Locate the cell with the specified text and output its [x, y] center coordinate. 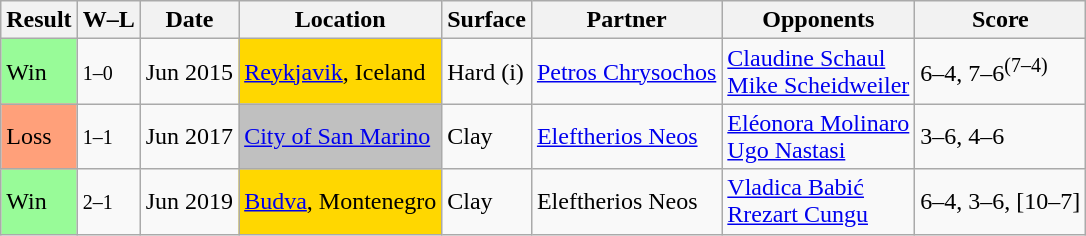
Vladica Babić Rrezart Cungu [818, 202]
Reykjavik, Iceland [340, 72]
Claudine Schaul Mike Scheidweiler [818, 72]
Budva, Montenegro [340, 202]
2–1 [108, 202]
1–1 [108, 136]
Score [1000, 20]
Hard (i) [487, 72]
Location [340, 20]
Jun 2017 [189, 136]
6–4, 3–6, [10–7] [1000, 202]
Opponents [818, 20]
6–4, 7–6(7–4) [1000, 72]
Date [189, 20]
3–6, 4–6 [1000, 136]
Petros Chrysochos [626, 72]
Result [39, 20]
Jun 2015 [189, 72]
City of San Marino [340, 136]
Eléonora Molinaro Ugo Nastasi [818, 136]
1–0 [108, 72]
Loss [39, 136]
Surface [487, 20]
W–L [108, 20]
Partner [626, 20]
Jun 2019 [189, 202]
